Detect which cell encompasses the target text, then output its (X, Y) center coordinate. 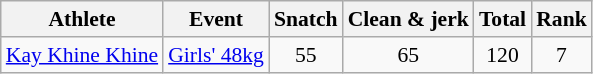
Snatch (306, 19)
55 (306, 55)
Athlete (82, 19)
Kay Khine Khine (82, 55)
65 (408, 55)
Rank (562, 19)
Clean & jerk (408, 19)
120 (502, 55)
Girls' 48kg (216, 55)
7 (562, 55)
Event (216, 19)
Total (502, 19)
